Return [X, Y] of the center of cell containing provided text 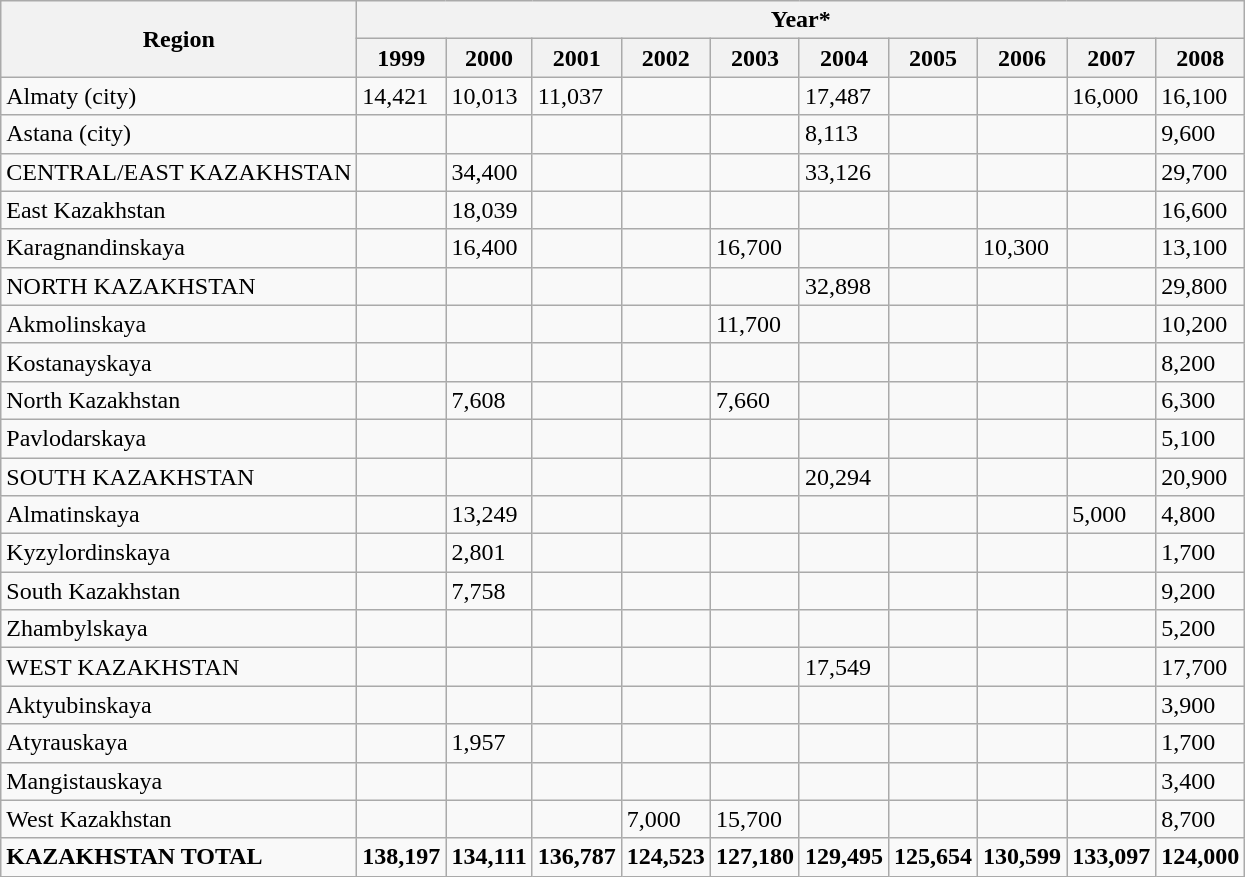
3,400 [1200, 781]
4,800 [1200, 515]
North Kazakhstan [179, 400]
5,000 [1112, 515]
124,000 [1200, 857]
130,599 [1022, 857]
11,700 [754, 324]
2,801 [489, 553]
133,097 [1112, 857]
20,900 [1200, 477]
20,294 [844, 477]
134,111 [489, 857]
7,758 [489, 591]
Almatinskaya [179, 515]
3,900 [1200, 705]
8,113 [844, 134]
8,200 [1200, 362]
6,300 [1200, 400]
10,300 [1022, 248]
Almaty (city) [179, 96]
CENTRAL/EAST KAZAKHSTAN [179, 172]
Zhambylskaya [179, 629]
136,787 [576, 857]
Aktyubinskaya [179, 705]
16,000 [1112, 96]
8,700 [1200, 819]
15,700 [754, 819]
2001 [576, 58]
11,037 [576, 96]
Kostanayskaya [179, 362]
9,600 [1200, 134]
KAZAKHSTAN TOTAL [179, 857]
2008 [1200, 58]
13,249 [489, 515]
127,180 [754, 857]
Pavlodarskaya [179, 438]
17,700 [1200, 667]
34,400 [489, 172]
Atyrauskaya [179, 743]
14,421 [402, 96]
10,013 [489, 96]
18,039 [489, 210]
5,100 [1200, 438]
5,200 [1200, 629]
Kyzylordinskaya [179, 553]
East Kazakhstan [179, 210]
Region [179, 39]
17,549 [844, 667]
2005 [934, 58]
NORTH KAZAKHSTAN [179, 286]
124,523 [666, 857]
SOUTH KAZAKHSTAN [179, 477]
16,700 [754, 248]
1,957 [489, 743]
32,898 [844, 286]
129,495 [844, 857]
29,800 [1200, 286]
33,126 [844, 172]
WEST KAZAKHSTAN [179, 667]
2004 [844, 58]
9,200 [1200, 591]
7,000 [666, 819]
125,654 [934, 857]
2006 [1022, 58]
2000 [489, 58]
13,100 [1200, 248]
2003 [754, 58]
West Kazakhstan [179, 819]
16,600 [1200, 210]
2002 [666, 58]
2007 [1112, 58]
Mangistauskaya [179, 781]
Astana (city) [179, 134]
7,608 [489, 400]
10,200 [1200, 324]
Karagnandinskaya [179, 248]
17,487 [844, 96]
Year* [801, 20]
7,660 [754, 400]
138,197 [402, 857]
29,700 [1200, 172]
16,100 [1200, 96]
1999 [402, 58]
16,400 [489, 248]
South Kazakhstan [179, 591]
Akmolinskaya [179, 324]
